Pinpoint the cell where the given text exists, returning its [X, Y] midpoint coordinate. 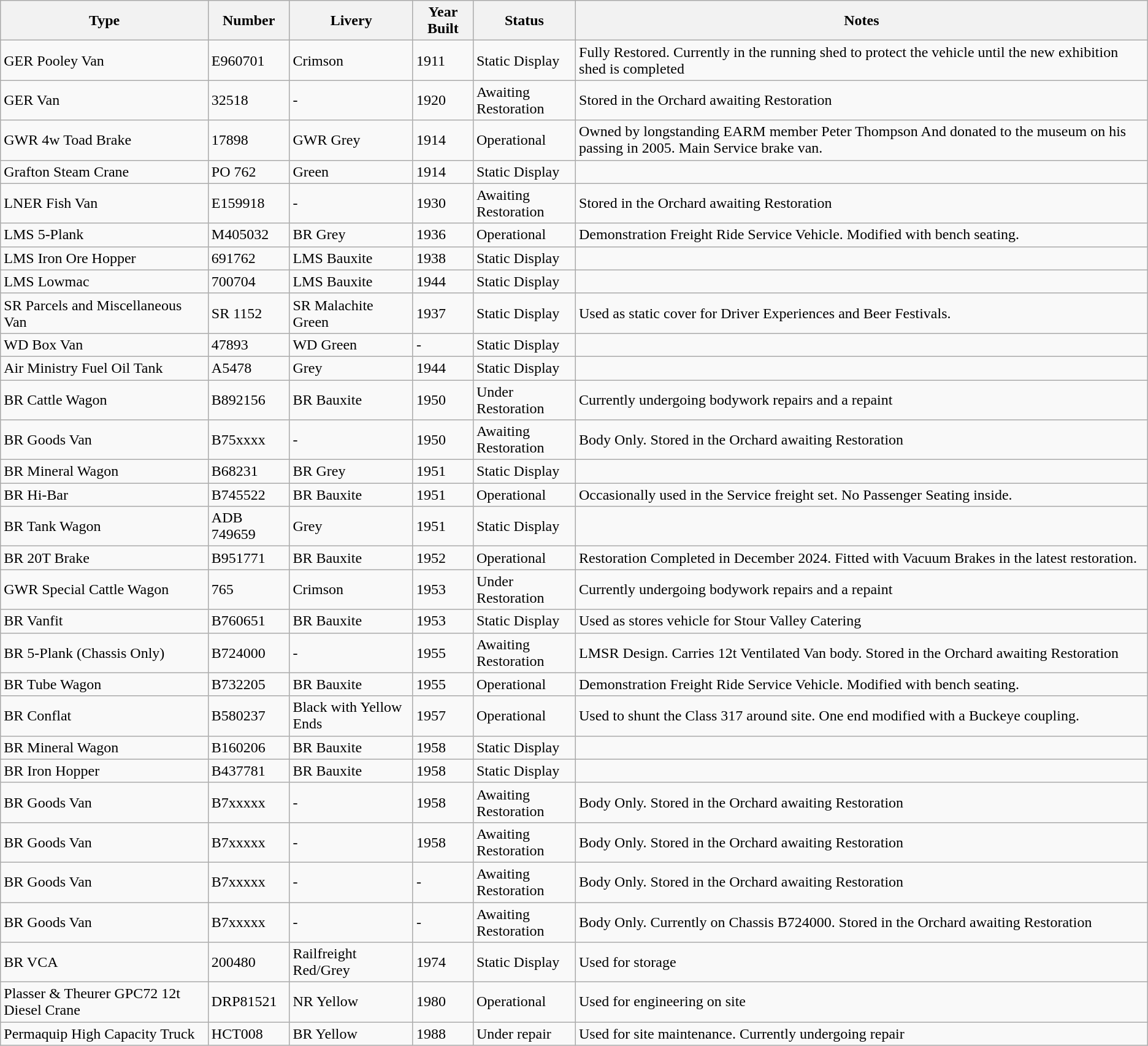
GWR Grey [351, 140]
Number [249, 21]
Year Built [443, 21]
BR 20T Brake [104, 558]
BR Cattle Wagon [104, 400]
B437781 [249, 771]
17898 [249, 140]
Used for site maintenance. Currently undergoing repair [862, 1034]
BR 5-Plank (Chassis Only) [104, 652]
SR 1152 [249, 313]
Restoration Completed in December 2024. Fitted with Vacuum Brakes in the latest restoration. [862, 558]
B732205 [249, 684]
B68231 [249, 471]
HCT008 [249, 1034]
Occasionally used in the Service freight set. No Passenger Seating inside. [862, 495]
1930 [443, 204]
GER Pooley Van [104, 60]
LMS 5-Plank [104, 235]
Fully Restored. Currently in the running shed to protect the vehicle until the new exhibition shed is completed [862, 60]
B745522 [249, 495]
1952 [443, 558]
B160206 [249, 747]
765 [249, 590]
SR Parcels and Miscellaneous Van [104, 313]
Railfreight Red/Grey [351, 963]
BR Hi-Bar [104, 495]
1974 [443, 963]
LMS Iron Ore Hopper [104, 258]
NR Yellow [351, 1002]
B75xxxx [249, 440]
M405032 [249, 235]
BR VCA [104, 963]
BR Vanfit [104, 621]
Grafton Steam Crane [104, 172]
1936 [443, 235]
BR Iron Hopper [104, 771]
LNER Fish Van [104, 204]
Used as stores vehicle for Stour Valley Catering [862, 621]
ADB 749659 [249, 526]
B892156 [249, 400]
SR Malachite Green [351, 313]
B951771 [249, 558]
Notes [862, 21]
E159918 [249, 204]
Green [351, 172]
B724000 [249, 652]
Livery [351, 21]
1957 [443, 716]
BR Tube Wagon [104, 684]
BR Yellow [351, 1034]
WD Green [351, 345]
Plasser & Theurer GPC72 12t Diesel Crane [104, 1002]
GER Van [104, 101]
Air Ministry Fuel Oil Tank [104, 368]
200480 [249, 963]
Used to shunt the Class 317 around site. One end modified with a Buckeye coupling. [862, 716]
Owned by longstanding EARM member Peter Thompson And donated to the museum on his passing in 2005. Main Service brake van. [862, 140]
B580237 [249, 716]
Black with Yellow Ends [351, 716]
Used for storage [862, 963]
BR Tank Wagon [104, 526]
BR Conflat [104, 716]
691762 [249, 258]
LMS Lowmac [104, 281]
WD Box Van [104, 345]
E960701 [249, 60]
Under repair [524, 1034]
Used for engineering on site [862, 1002]
1911 [443, 60]
Status [524, 21]
GWR Special Cattle Wagon [104, 590]
PO 762 [249, 172]
Permaquip High Capacity Truck [104, 1034]
Body Only. Currently on Chassis B724000. Stored in the Orchard awaiting Restoration [862, 922]
GWR 4w Toad Brake [104, 140]
1988 [443, 1034]
47893 [249, 345]
LMSR Design. Carries 12t Ventilated Van body. Stored in the Orchard awaiting Restoration [862, 652]
A5478 [249, 368]
1938 [443, 258]
Used as static cover for Driver Experiences and Beer Festivals. [862, 313]
1937 [443, 313]
32518 [249, 101]
1980 [443, 1002]
DRP81521 [249, 1002]
1920 [443, 101]
Type [104, 21]
700704 [249, 281]
B760651 [249, 621]
